Locate the cell with the specified text and output its [x, y] center coordinate. 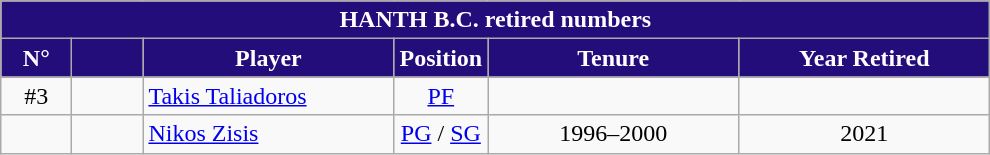
Nikos Zisis [268, 134]
2021 [864, 134]
Takis Taliadoros [268, 96]
Tenure [614, 58]
Position [441, 58]
PG / SG [441, 134]
N° [36, 58]
Player [268, 58]
PF [441, 96]
1996–2000 [614, 134]
#3 [36, 96]
HANTH B.C. retired numbers [496, 20]
Year Retired [864, 58]
